From the cell containing the given text, extract its center point as (X, Y) coordinate. 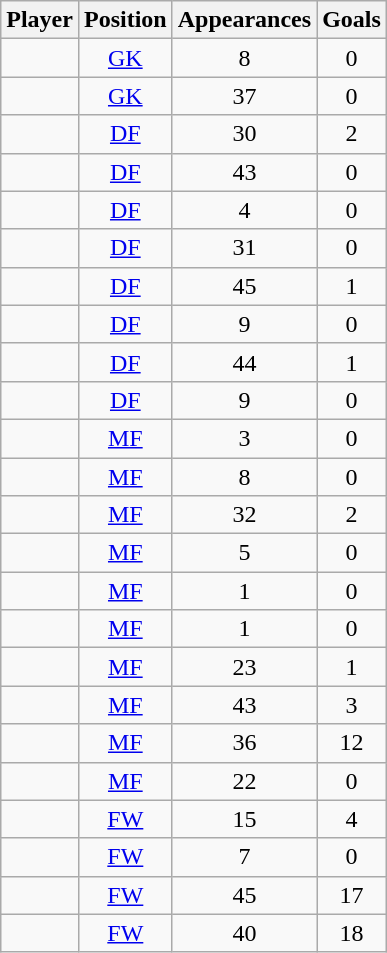
18 (352, 933)
23 (244, 667)
32 (244, 515)
7 (244, 857)
40 (244, 933)
12 (352, 743)
Position (125, 20)
Appearances (244, 20)
15 (244, 819)
44 (244, 362)
30 (244, 134)
Goals (352, 20)
17 (352, 895)
Player (40, 20)
31 (244, 248)
37 (244, 96)
36 (244, 743)
5 (244, 553)
22 (244, 781)
